Output the [x, y] coordinate of the center of the cell containing the given text.  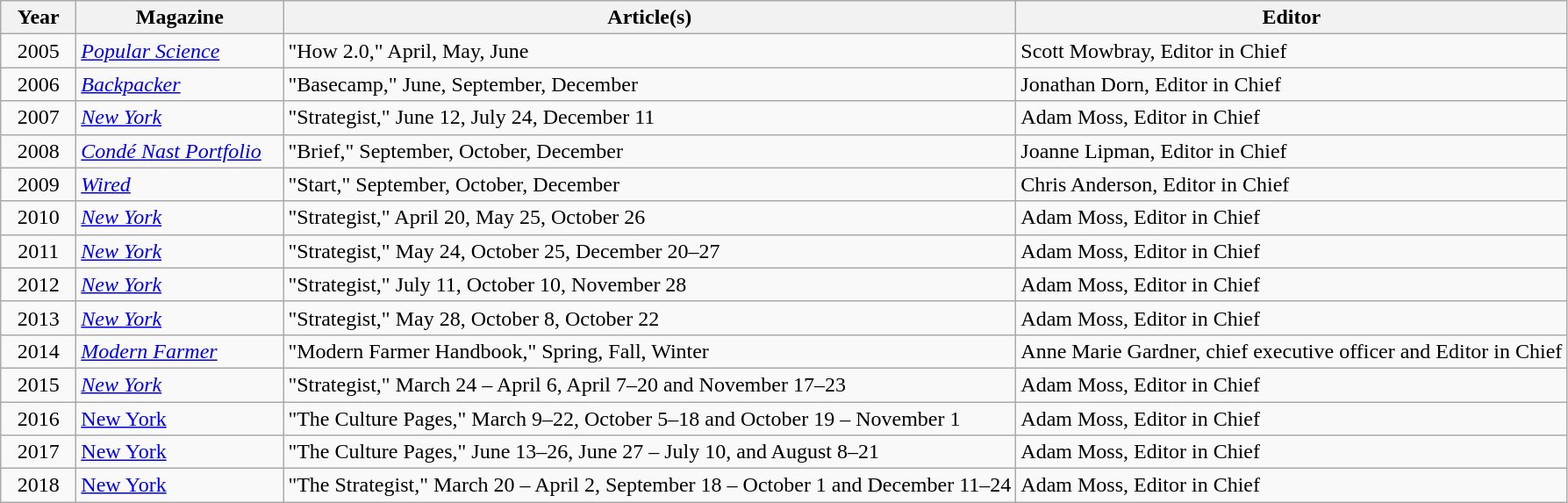
2017 [39, 452]
Backpacker [180, 84]
"Strategist," June 12, July 24, December 11 [649, 118]
Condé Nast Portfolio [180, 151]
"Strategist," March 24 – April 6, April 7–20 and November 17–23 [649, 384]
2009 [39, 184]
2007 [39, 118]
Year [39, 18]
Chris Anderson, Editor in Chief [1292, 184]
"How 2.0," April, May, June [649, 51]
2014 [39, 351]
"The Culture Pages," March 9–22, October 5–18 and October 19 – November 1 [649, 419]
Joanne Lipman, Editor in Chief [1292, 151]
Anne Marie Gardner, chief executive officer and Editor in Chief [1292, 351]
"The Strategist," March 20 – April 2, September 18 – October 1 and December 11–24 [649, 485]
"Brief," September, October, December [649, 151]
"Modern Farmer Handbook," Spring, Fall, Winter [649, 351]
2011 [39, 251]
"Strategist," April 20, May 25, October 26 [649, 218]
2012 [39, 284]
Magazine [180, 18]
"Basecamp," June, September, December [649, 84]
Wired [180, 184]
2010 [39, 218]
Editor [1292, 18]
2006 [39, 84]
Scott Mowbray, Editor in Chief [1292, 51]
Jonathan Dorn, Editor in Chief [1292, 84]
2005 [39, 51]
2015 [39, 384]
2018 [39, 485]
2013 [39, 318]
Popular Science [180, 51]
"Strategist," July 11, October 10, November 28 [649, 284]
Article(s) [649, 18]
2016 [39, 419]
"Strategist," May 24, October 25, December 20–27 [649, 251]
2008 [39, 151]
Modern Farmer [180, 351]
"The Culture Pages," June 13–26, June 27 – July 10, and August 8–21 [649, 452]
"Start," September, October, December [649, 184]
"Strategist," May 28, October 8, October 22 [649, 318]
